Capture the cell that displays the provided text and extract its (x, y) central coordinate. 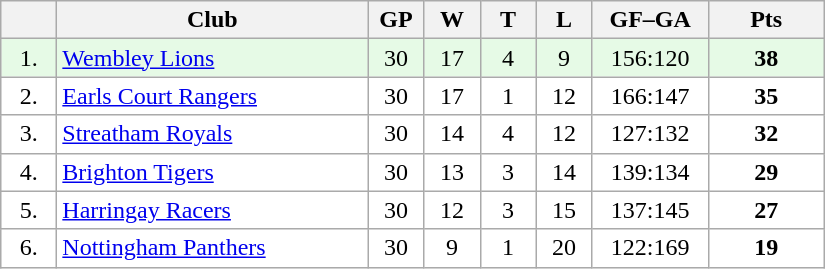
Brighton Tigers (212, 172)
Wembley Lions (212, 58)
156:120 (650, 58)
122:169 (650, 248)
35 (766, 96)
29 (766, 172)
13 (452, 172)
20 (564, 248)
Club (212, 20)
2. (29, 96)
137:145 (650, 210)
38 (766, 58)
4. (29, 172)
5. (29, 210)
Nottingham Panthers (212, 248)
6. (29, 248)
3. (29, 134)
T (508, 20)
L (564, 20)
15 (564, 210)
19 (766, 248)
27 (766, 210)
166:147 (650, 96)
Harringay Racers (212, 210)
Streatham Royals (212, 134)
GP (396, 20)
127:132 (650, 134)
Earls Court Rangers (212, 96)
139:134 (650, 172)
W (452, 20)
32 (766, 134)
GF–GA (650, 20)
Pts (766, 20)
1. (29, 58)
